Provide the [X, Y] coordinate of the cell's center where the given text is located.  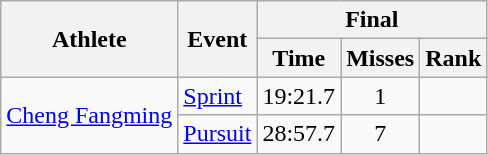
7 [380, 134]
Time [299, 58]
Pursuit [218, 134]
Final [372, 20]
19:21.7 [299, 96]
Sprint [218, 96]
Rank [454, 58]
Athlete [90, 39]
1 [380, 96]
Event [218, 39]
28:57.7 [299, 134]
Cheng Fangming [90, 115]
Misses [380, 58]
